Pinpoint the cell where the given text exists, returning its (x, y) midpoint coordinate. 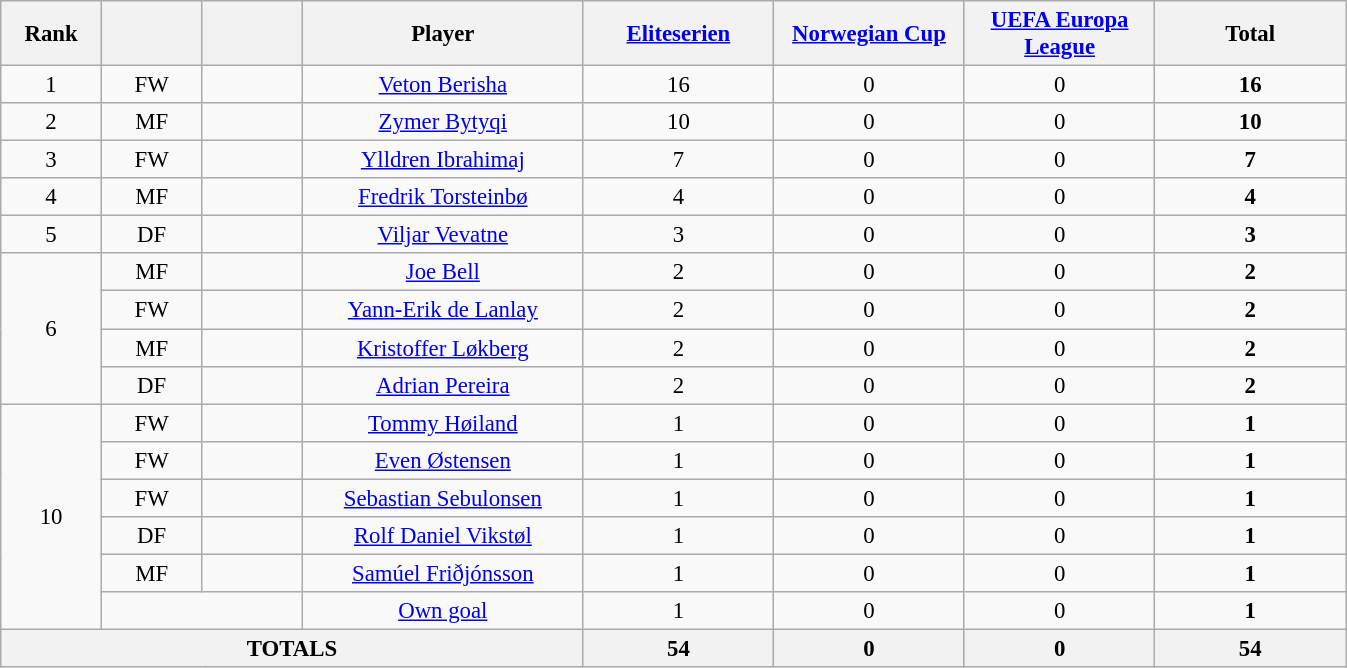
Norwegian Cup (870, 34)
Rolf Daniel Vikstøl (444, 536)
Player (444, 34)
Zymer Bytyqi (444, 122)
5 (52, 235)
Sebastian Sebulonsen (444, 498)
UEFA Europa League (1060, 34)
Samúel Friðjónsson (444, 573)
Veton Berisha (444, 85)
Eliteserien (678, 34)
Yann-Erik de Lanlay (444, 310)
Total (1250, 34)
Adrian Pereira (444, 385)
TOTALS (292, 648)
Fredrik Torsteinbø (444, 197)
6 (52, 329)
Joe Bell (444, 273)
Kristoffer Løkberg (444, 348)
Ylldren Ibrahimaj (444, 160)
Tommy Høiland (444, 423)
Rank (52, 34)
Even Østensen (444, 460)
Own goal (444, 611)
Viljar Vevatne (444, 235)
